Scan for the cell matching the given text and deliver its (X, Y) coordinate at center. 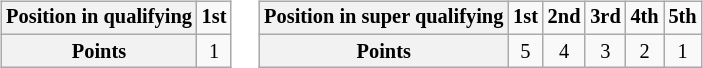
4 (564, 51)
2nd (564, 18)
5 (526, 51)
3rd (605, 18)
Position in qualifying (98, 18)
4th (645, 18)
3 (605, 51)
5th (683, 18)
Position in super qualifying (384, 18)
2 (645, 51)
